Return the [X, Y] coordinate for the center point of the cell that contains the specified text.  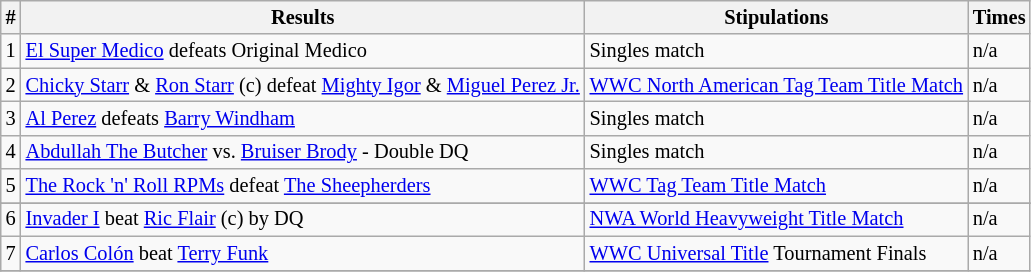
3 [11, 118]
5 [11, 186]
WWC Tag Team Title Match [776, 186]
Chicky Starr & Ron Starr (c) defeat Mighty Igor & Miguel Perez Jr. [303, 85]
7 [11, 253]
Invader I beat Ric Flair (c) by DQ [303, 219]
WWC Universal Title Tournament Finals [776, 253]
4 [11, 152]
# [11, 17]
Al Perez defeats Barry Windham [303, 118]
Times [1000, 17]
The Rock 'n' Roll RPMs defeat The Sheepherders [303, 186]
Stipulations [776, 17]
Results [303, 17]
6 [11, 219]
Abdullah The Butcher vs. Bruiser Brody - Double DQ [303, 152]
WWC North American Tag Team Title Match [776, 85]
2 [11, 85]
Carlos Colón beat Terry Funk [303, 253]
El Super Medico defeats Original Medico [303, 51]
1 [11, 51]
NWA World Heavyweight Title Match [776, 219]
